Scan for the cell matching the given text and deliver its (X, Y) coordinate at center. 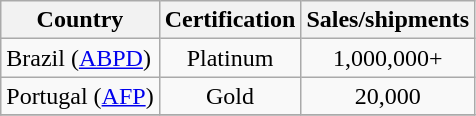
Sales/shipments (388, 20)
Portugal (AFP) (80, 96)
Gold (230, 96)
Certification (230, 20)
Platinum (230, 58)
Brazil (ABPD) (80, 58)
20,000 (388, 96)
1,000,000+ (388, 58)
Country (80, 20)
